Provide the (X, Y) coordinate of the cell's center where the given text is located.  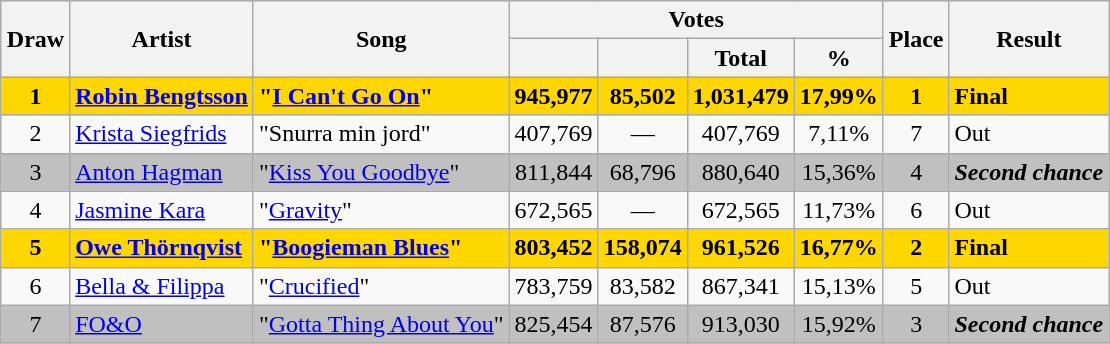
FO&O (162, 324)
Total (740, 58)
Anton Hagman (162, 172)
"Kiss You Goodbye" (381, 172)
Draw (35, 39)
"Gotta Thing About You" (381, 324)
87,576 (642, 324)
945,977 (554, 96)
Jasmine Kara (162, 210)
68,796 (642, 172)
Votes (696, 20)
158,074 (642, 248)
Owe Thörnqvist (162, 248)
825,454 (554, 324)
16,77% (838, 248)
85,502 (642, 96)
"I Can't Go On" (381, 96)
% (838, 58)
Song (381, 39)
"Snurra min jord" (381, 134)
913,030 (740, 324)
Artist (162, 39)
1,031,479 (740, 96)
803,452 (554, 248)
"Gravity" (381, 210)
Krista Siegfrids (162, 134)
15,92% (838, 324)
Result (1029, 39)
783,759 (554, 286)
961,526 (740, 248)
811,844 (554, 172)
"Boogieman Blues" (381, 248)
7,11% (838, 134)
880,640 (740, 172)
Bella & Filippa (162, 286)
15,13% (838, 286)
17,99% (838, 96)
15,36% (838, 172)
Robin Bengtsson (162, 96)
11,73% (838, 210)
83,582 (642, 286)
Place (916, 39)
"Crucified" (381, 286)
867,341 (740, 286)
